Return [x, y] of the center of cell containing provided text 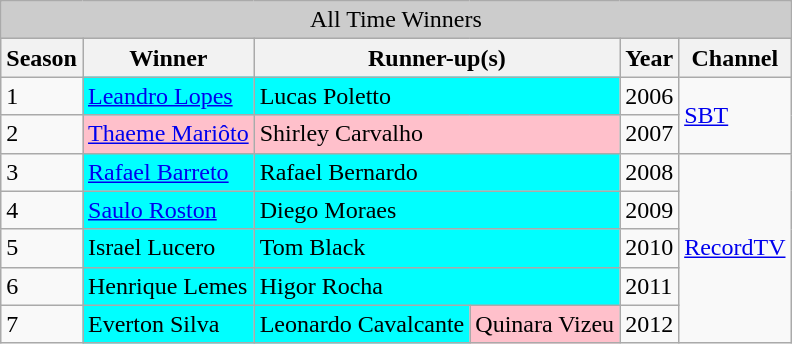
2006 [650, 96]
Tom Black [436, 248]
4 [42, 210]
5 [42, 248]
Thaeme Mariôto [168, 134]
Lucas Poletto [436, 96]
1 [42, 96]
Winner [168, 58]
Channel [735, 58]
3 [42, 172]
Rafael Bernardo [436, 172]
Everton Silva [168, 324]
Saulo Roston [168, 210]
SBT [735, 115]
2 [42, 134]
Rafael Barreto [168, 172]
2007 [650, 134]
RecordTV [735, 248]
Season [42, 58]
All Time Winners [396, 20]
Leonardo Cavalcante [362, 324]
Quinara Vizeu [545, 324]
Runner-up(s) [436, 58]
2010 [650, 248]
Shirley Carvalho [436, 134]
Leandro Lopes [168, 96]
Henrique Lemes [168, 286]
Higor Rocha [436, 286]
Israel Lucero [168, 248]
Year [650, 58]
2009 [650, 210]
2011 [650, 286]
6 [42, 286]
7 [42, 324]
2012 [650, 324]
Diego Moraes [436, 210]
2008 [650, 172]
